Return (x, y) of the center of cell containing provided text 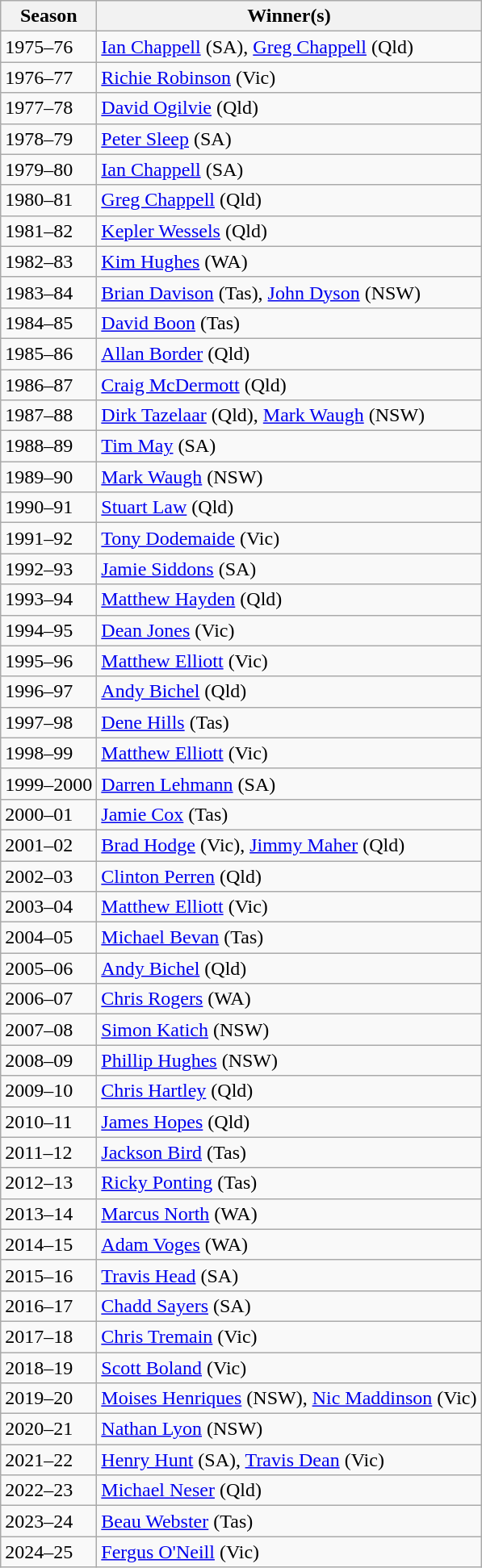
Season (48, 16)
Adam Voges (WA) (289, 1244)
1979–80 (48, 169)
Kepler Wessels (Qld) (289, 231)
2020–21 (48, 1429)
Greg Chappell (Qld) (289, 200)
2003–04 (48, 907)
Chris Tremain (Vic) (289, 1336)
2023–24 (48, 1521)
Chadd Sayers (SA) (289, 1306)
2013–14 (48, 1214)
1977–78 (48, 108)
1978–79 (48, 139)
2017–18 (48, 1336)
1989–90 (48, 477)
1990–91 (48, 508)
Tim May (SA) (289, 446)
Henry Hunt (SA), Travis Dean (Vic) (289, 1460)
Allan Border (Qld) (289, 353)
2009–10 (48, 1091)
Dene Hills (Tas) (289, 722)
Ian Chappell (SA), Greg Chappell (Qld) (289, 47)
Simon Katich (NSW) (289, 1030)
2007–08 (48, 1030)
1996–97 (48, 692)
Michael Bevan (Tas) (289, 938)
Moises Henriques (NSW), Nic Maddinson (Vic) (289, 1399)
Nathan Lyon (NSW) (289, 1429)
2012–13 (48, 1183)
Matthew Hayden (Qld) (289, 600)
2018–19 (48, 1368)
2019–20 (48, 1399)
Ian Chappell (SA) (289, 169)
Beau Webster (Tas) (289, 1521)
2021–22 (48, 1460)
Jackson Bird (Tas) (289, 1152)
Fergus O'Neill (Vic) (289, 1552)
Darren Lehmann (SA) (289, 784)
Clinton Perren (Qld) (289, 876)
Michael Neser (Qld) (289, 1491)
2005–06 (48, 968)
Chris Rogers (WA) (289, 999)
2016–17 (48, 1306)
1984–85 (48, 323)
2024–25 (48, 1552)
Stuart Law (Qld) (289, 508)
Dean Jones (Vic) (289, 630)
2001–02 (48, 845)
1992–93 (48, 569)
Chris Hartley (Qld) (289, 1091)
David Boon (Tas) (289, 323)
1975–76 (48, 47)
2000–01 (48, 814)
Travis Head (SA) (289, 1275)
1988–89 (48, 446)
Brad Hodge (Vic), Jimmy Maher (Qld) (289, 845)
Dirk Tazelaar (Qld), Mark Waugh (NSW) (289, 416)
Marcus North (WA) (289, 1214)
2011–12 (48, 1152)
Peter Sleep (SA) (289, 139)
2006–07 (48, 999)
1998–99 (48, 753)
Phillip Hughes (NSW) (289, 1060)
1976–77 (48, 77)
2010–11 (48, 1122)
1986–87 (48, 385)
Mark Waugh (NSW) (289, 477)
Craig McDermott (Qld) (289, 385)
2014–15 (48, 1244)
1981–82 (48, 231)
1982–83 (48, 261)
Tony Dodemaide (Vic) (289, 538)
Brian Davison (Tas), John Dyson (NSW) (289, 292)
2008–09 (48, 1060)
1980–81 (48, 200)
David Ogilvie (Qld) (289, 108)
1994–95 (48, 630)
2002–03 (48, 876)
Ricky Ponting (Tas) (289, 1183)
1987–88 (48, 416)
Richie Robinson (Vic) (289, 77)
Jamie Cox (Tas) (289, 814)
1985–86 (48, 353)
1993–94 (48, 600)
2022–23 (48, 1491)
Winner(s) (289, 16)
1995–96 (48, 661)
Kim Hughes (WA) (289, 261)
1999–2000 (48, 784)
Jamie Siddons (SA) (289, 569)
Scott Boland (Vic) (289, 1368)
2004–05 (48, 938)
1997–98 (48, 722)
James Hopes (Qld) (289, 1122)
1991–92 (48, 538)
2015–16 (48, 1275)
1983–84 (48, 292)
